For the text-containing cell, return its midpoint in (x, y) coordinate format. 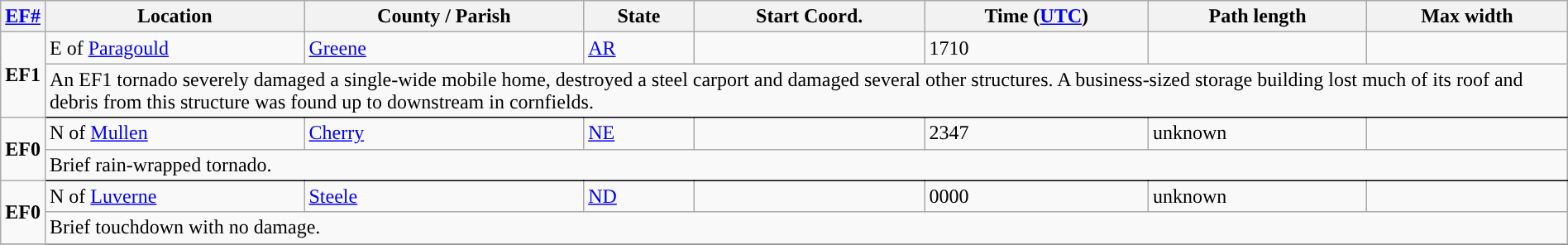
Greene (444, 48)
N of Mullen (174, 133)
Path length (1257, 17)
NE (639, 133)
Brief touchdown with no damage. (806, 228)
Start Coord. (809, 17)
AR (639, 48)
Cherry (444, 133)
ND (639, 196)
EF1 (23, 74)
Time (UTC) (1036, 17)
E of Paragould (174, 48)
Steele (444, 196)
0000 (1036, 196)
Location (174, 17)
Brief rain-wrapped tornado. (806, 165)
2347 (1036, 133)
State (639, 17)
County / Parish (444, 17)
Max width (1467, 17)
EF# (23, 17)
1710 (1036, 48)
N of Luverne (174, 196)
